Determine the [x, y] coordinate at the center of the cell enclosing the given text.  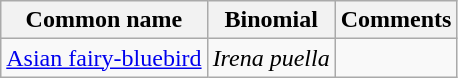
Binomial [271, 20]
Asian fairy-bluebird [104, 58]
Common name [104, 20]
Comments [396, 20]
Irena puella [271, 58]
